Locate the cell with the specified text and output its [X, Y] center coordinate. 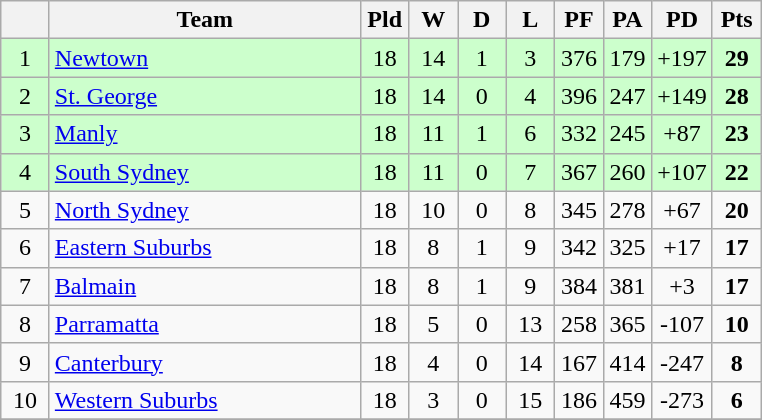
Parramatta [204, 324]
186 [580, 400]
+107 [682, 172]
179 [628, 58]
North Sydney [204, 210]
23 [736, 134]
-107 [682, 324]
+87 [682, 134]
342 [580, 248]
South Sydney [204, 172]
Newtown [204, 58]
PD [682, 20]
15 [530, 400]
Team [204, 20]
13 [530, 324]
459 [628, 400]
Canterbury [204, 362]
414 [628, 362]
-247 [682, 362]
22 [736, 172]
384 [580, 286]
167 [580, 362]
Pld [384, 20]
247 [628, 96]
376 [580, 58]
Western Suburbs [204, 400]
Eastern Suburbs [204, 248]
PA [628, 20]
St. George [204, 96]
Manly [204, 134]
325 [628, 248]
+67 [682, 210]
2 [26, 96]
-273 [682, 400]
PF [580, 20]
396 [580, 96]
260 [628, 172]
245 [628, 134]
W [434, 20]
278 [628, 210]
+17 [682, 248]
365 [628, 324]
+3 [682, 286]
332 [580, 134]
+197 [682, 58]
258 [580, 324]
Pts [736, 20]
28 [736, 96]
367 [580, 172]
345 [580, 210]
D [482, 20]
29 [736, 58]
L [530, 20]
20 [736, 210]
381 [628, 286]
Balmain [204, 286]
+149 [682, 96]
